Search for the cell housing the specified text and yield its [X, Y] center coordinate. 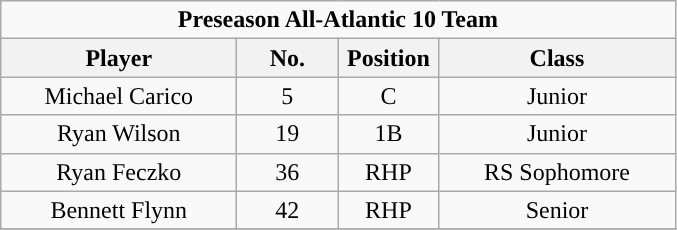
19 [288, 134]
Ryan Wilson [119, 134]
Michael Carico [119, 96]
Preseason All-Atlantic 10 Team [338, 20]
Position [388, 58]
No. [288, 58]
42 [288, 210]
RS Sophomore [557, 172]
5 [288, 96]
Player [119, 58]
Ryan Feczko [119, 172]
36 [288, 172]
Bennett Flynn [119, 210]
1B [388, 134]
Senior [557, 210]
Class [557, 58]
C [388, 96]
